Scan for the cell matching the given text and deliver its (X, Y) coordinate at center. 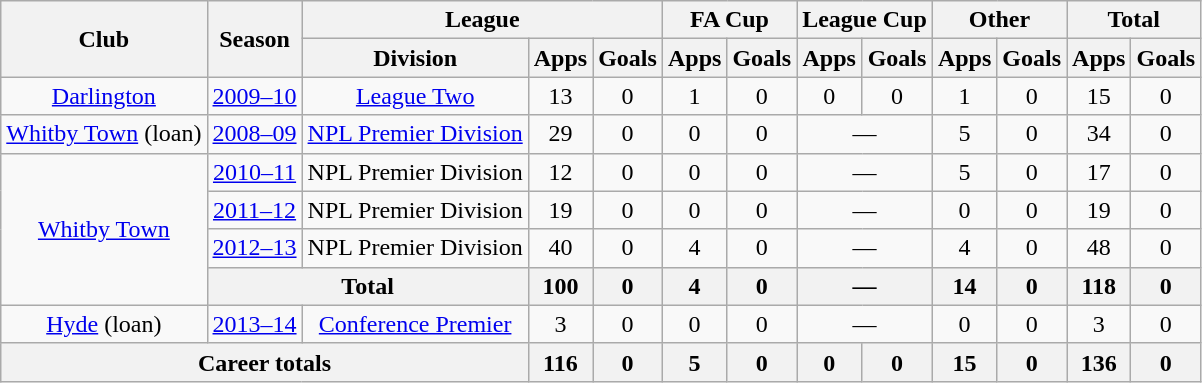
17 (1099, 172)
116 (560, 362)
League Cup (865, 20)
13 (560, 96)
29 (560, 134)
14 (964, 286)
118 (1099, 286)
Division (415, 58)
League (482, 20)
Whitby Town (104, 229)
2008–09 (254, 134)
2013–14 (254, 324)
2010–11 (254, 172)
FA Cup (729, 20)
Other (999, 20)
2012–13 (254, 248)
2011–12 (254, 210)
2009–10 (254, 96)
Hyde (loan) (104, 324)
136 (1099, 362)
100 (560, 286)
48 (1099, 248)
Whitby Town (loan) (104, 134)
League Two (415, 96)
Conference Premier (415, 324)
Darlington (104, 96)
34 (1099, 134)
Career totals (264, 362)
40 (560, 248)
Club (104, 39)
Season (254, 39)
12 (560, 172)
